Output the (x, y) coordinate of the center of the cell containing the given text.  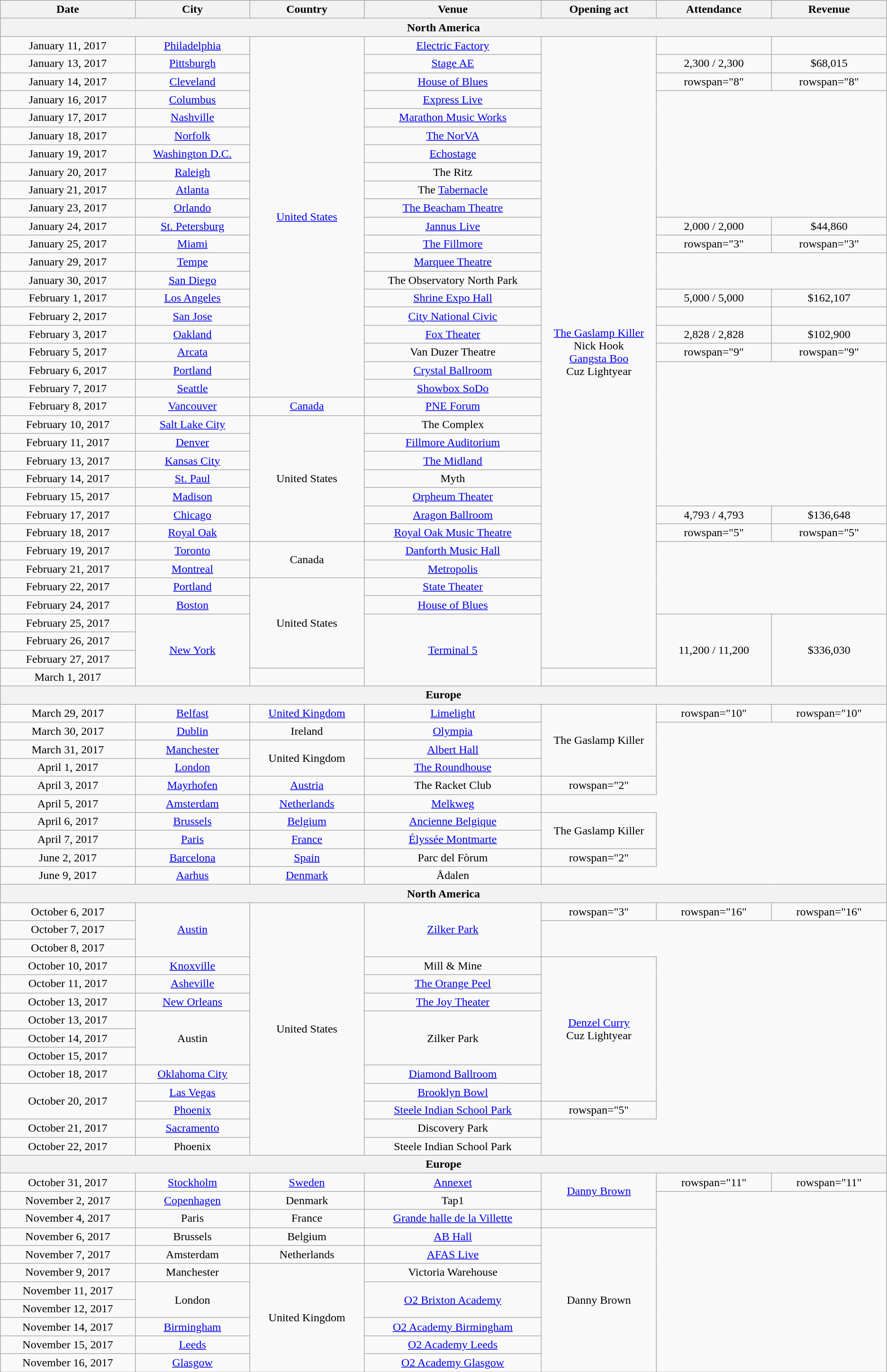
October 10, 2017 (68, 966)
4,793 / 4,793 (714, 514)
Showbox SoDo (453, 388)
February 8, 2017 (68, 406)
March 29, 2017 (68, 713)
October 6, 2017 (68, 912)
Van Duzer Theatre (453, 352)
Electric Factory (453, 46)
February 25, 2017 (68, 623)
January 25, 2017 (68, 244)
January 19, 2017 (68, 154)
Columbus (192, 100)
Leeds (192, 1345)
February 22, 2017 (68, 587)
Sacramento (192, 1128)
Knoxville (192, 966)
November 9, 2017 (68, 1272)
Salt Lake City (192, 424)
Denzel CurryCuz Lightyear (599, 1029)
January 17, 2017 (68, 118)
Cleveland (192, 82)
Aarhus (192, 876)
San Diego (192, 280)
State Theater (453, 587)
Express Live (453, 100)
June 2, 2017 (68, 858)
Fox Theater (453, 334)
November 4, 2017 (68, 1218)
Date (68, 9)
Ireland (307, 731)
Melkweg (453, 804)
Philadelphia (192, 46)
Austria (307, 785)
April 5, 2017 (68, 804)
February 14, 2017 (68, 478)
Las Vegas (192, 1092)
Toronto (192, 551)
Victoria Warehouse (453, 1272)
January 13, 2017 (68, 64)
February 6, 2017 (68, 370)
January 11, 2017 (68, 46)
February 5, 2017 (68, 352)
November 15, 2017 (68, 1345)
$44,860 (829, 226)
Diamond Ballroom (453, 1074)
February 3, 2017 (68, 334)
February 15, 2017 (68, 496)
Norfolk (192, 136)
Madison (192, 496)
$68,015 (829, 64)
O2 Academy Glasgow (453, 1363)
2,300 / 2,300 (714, 64)
January 16, 2017 (68, 100)
The Gaslamp KillerNick HookGangsta BooCuz Lightyear (599, 352)
Tap1 (453, 1200)
Vancouver (192, 406)
January 20, 2017 (68, 172)
Seattle (192, 388)
Arcata (192, 352)
March 1, 2017 (68, 677)
Atlanta (192, 190)
Aragon Ballroom (453, 514)
Chicago (192, 514)
February 26, 2017 (68, 641)
October 22, 2017 (68, 1146)
The Midland (453, 460)
Élyssée Montmarte (453, 840)
February 19, 2017 (68, 551)
Orpheum Theater (453, 496)
Attendance (714, 9)
Raleigh (192, 172)
O2 Brixton Academy (453, 1299)
Washington D.C. (192, 154)
AB Hall (453, 1236)
Opening act (599, 9)
March 31, 2017 (68, 749)
Ådalen (453, 876)
February 11, 2017 (68, 442)
January 14, 2017 (68, 82)
City National Civic (453, 316)
April 1, 2017 (68, 767)
Jannus Live (453, 226)
February 24, 2017 (68, 605)
Metropolis (453, 569)
Los Angeles (192, 298)
Orlando (192, 208)
October 7, 2017 (68, 930)
October 15, 2017 (68, 1056)
Royal Oak Music Theatre (453, 533)
$102,900 (829, 334)
Olympia (453, 731)
Birmingham (192, 1326)
$162,107 (829, 298)
Grande halle de la Villette (453, 1218)
November 16, 2017 (68, 1363)
October 21, 2017 (68, 1128)
Albert Hall (453, 749)
Annexet (453, 1182)
Myth (453, 478)
New Orleans (192, 1002)
O2 Academy Leeds (453, 1345)
Discovery Park (453, 1128)
Boston (192, 605)
$136,648 (829, 514)
March 30, 2017 (68, 731)
February 10, 2017 (68, 424)
Montreal (192, 569)
Barcelona (192, 858)
Marathon Music Works (453, 118)
Echostage (453, 154)
Shrine Expo Hall (453, 298)
October 20, 2017 (68, 1101)
November 12, 2017 (68, 1308)
Dublin (192, 731)
January 23, 2017 (68, 208)
Limelight (453, 713)
Kansas City (192, 460)
Crystal Ballroom (453, 370)
February 13, 2017 (68, 460)
Fillmore Auditorium (453, 442)
Oklahoma City (192, 1074)
The NorVA (453, 136)
February 17, 2017 (68, 514)
San Jose (192, 316)
February 1, 2017 (68, 298)
Country (307, 9)
February 2, 2017 (68, 316)
January 30, 2017 (68, 280)
Brooklyn Bowl (453, 1092)
January 24, 2017 (68, 226)
Denver (192, 442)
Danforth Music Hall (453, 551)
Sweden (307, 1182)
Asheville (192, 984)
October 8, 2017 (68, 948)
October 18, 2017 (68, 1074)
St. Paul (192, 478)
5,000 / 5,000 (714, 298)
Marquee Theatre (453, 262)
The Observatory North Park (453, 280)
Spain (307, 858)
Terminal 5 (453, 650)
The Fillmore (453, 244)
April 3, 2017 (68, 785)
February 7, 2017 (68, 388)
November 11, 2017 (68, 1290)
June 9, 2017 (68, 876)
October 11, 2017 (68, 984)
Mayrhofen (192, 785)
The Roundhouse (453, 767)
Glasgow (192, 1363)
The Orange Peel (453, 984)
Parc del Fòrum (453, 858)
April 6, 2017 (68, 822)
April 7, 2017 (68, 840)
October 31, 2017 (68, 1182)
The Tabernacle (453, 190)
Venue (453, 9)
AFAS Live (453, 1254)
Tempe (192, 262)
January 21, 2017 (68, 190)
February 27, 2017 (68, 659)
New York (192, 650)
2,828 / 2,828 (714, 334)
PNE Forum (453, 406)
October 14, 2017 (68, 1038)
Copenhagen (192, 1200)
November 7, 2017 (68, 1254)
$336,030 (829, 650)
Belfast (192, 713)
11,200 / 11,200 (714, 650)
January 29, 2017 (68, 262)
The Joy Theater (453, 1002)
February 21, 2017 (68, 569)
Royal Oak (192, 533)
Pittsburgh (192, 64)
The Complex (453, 424)
The Beacham Theatre (453, 208)
St. Petersburg (192, 226)
Revenue (829, 9)
November 2, 2017 (68, 1200)
Miami (192, 244)
O2 Academy Birmingham (453, 1326)
Mill & Mine (453, 966)
Oakland (192, 334)
2,000 / 2,000 (714, 226)
The Ritz (453, 172)
City (192, 9)
Nashville (192, 118)
January 18, 2017 (68, 136)
Ancienne Belgique (453, 822)
November 6, 2017 (68, 1236)
Stockholm (192, 1182)
November 14, 2017 (68, 1326)
Stage AE (453, 64)
The Racket Club (453, 785)
February 18, 2017 (68, 533)
